Output the [x, y] coordinate of the center of the cell containing the given text.  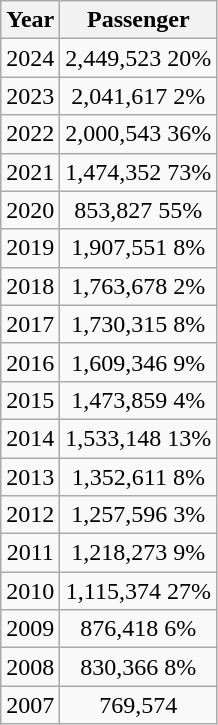
1,730,315 8% [138, 324]
2016 [30, 362]
2017 [30, 324]
1,763,678 2% [138, 286]
2014 [30, 438]
1,474,352 73% [138, 172]
Year [30, 20]
2019 [30, 248]
769,574 [138, 705]
2012 [30, 515]
2,041,617 2% [138, 96]
830,366 8% [138, 667]
1,352,611 8% [138, 477]
1,257,596 3% [138, 515]
2,000,543 36% [138, 134]
1,115,374 27% [138, 591]
2024 [30, 58]
2009 [30, 629]
1,609,346 9% [138, 362]
2013 [30, 477]
2007 [30, 705]
1,533,148 13% [138, 438]
2018 [30, 286]
1,218,273 9% [138, 553]
853,827 55% [138, 210]
2008 [30, 667]
876,418 6% [138, 629]
2,449,523 20% [138, 58]
2020 [30, 210]
2021 [30, 172]
1,907,551 8% [138, 248]
Passenger [138, 20]
2023 [30, 96]
2022 [30, 134]
2010 [30, 591]
2011 [30, 553]
2015 [30, 400]
1,473,859 4% [138, 400]
